Extract the (x, y) coordinate from the center of the cell holding the provided text.  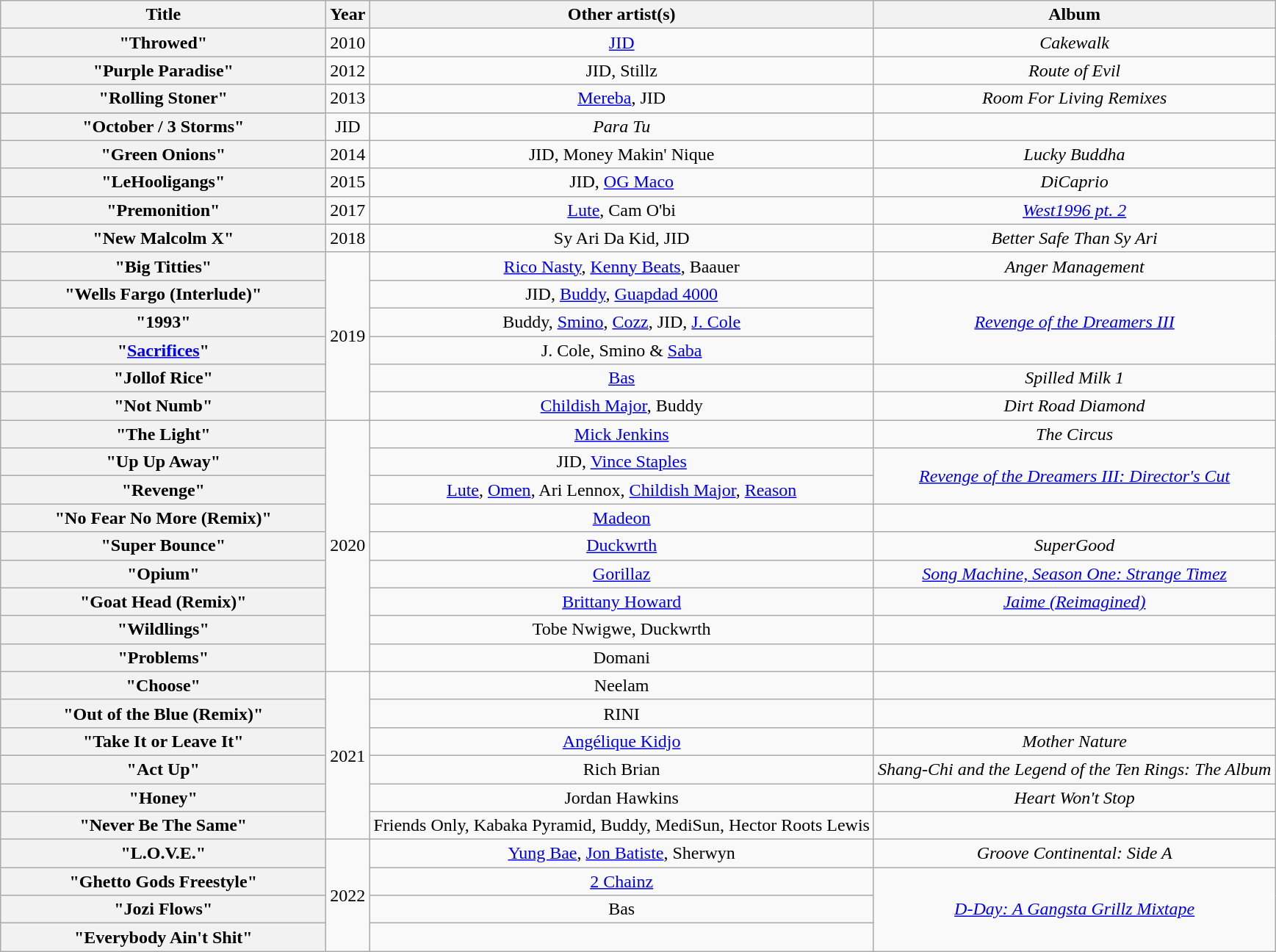
"The Light" (163, 434)
"Jozi Flows" (163, 909)
RINI (621, 713)
SuperGood (1074, 546)
Jaime (Reimagined) (1074, 602)
Jordan Hawkins (621, 797)
"Goat Head (Remix)" (163, 602)
Spilled Milk 1 (1074, 378)
2 Chainz (621, 881)
"Take It or Leave It" (163, 741)
"Big Titties" (163, 266)
"October / 3 Storms" (163, 126)
"Sacrifices" (163, 350)
The Circus (1074, 434)
Groove Continental: Side A (1074, 854)
2017 (348, 210)
2014 (348, 154)
"Revenge" (163, 490)
"1993" (163, 322)
Madeon (621, 518)
Buddy, Smino, Cozz, JID, J. Cole (621, 322)
Song Machine, Season One: Strange Timez (1074, 574)
2018 (348, 238)
"Premonition" (163, 210)
"Throwed" (163, 43)
Better Safe Than Sy Ari (1074, 238)
"Problems" (163, 657)
D-Day: A Gangsta Grillz Mixtape (1074, 909)
JID, Stillz (621, 71)
2019 (348, 336)
"Up Up Away" (163, 462)
2010 (348, 43)
"Wells Fargo (Interlude)" (163, 294)
"Out of the Blue (Remix)" (163, 713)
Mother Nature (1074, 741)
Title (163, 15)
"Wildlings" (163, 630)
Lute, Omen, Ari Lennox, Childish Major, Reason (621, 490)
West1996 pt. 2 (1074, 210)
"Honey" (163, 797)
"LeHooligangs" (163, 182)
"Purple Paradise" (163, 71)
Childish Major, Buddy (621, 406)
Friends Only, Kabaka Pyramid, Buddy, MediSun, Hector Roots Lewis (621, 826)
Lute, Cam O'bi (621, 210)
Rich Brian (621, 769)
Route of Evil (1074, 71)
Sy Ari Da Kid, JID (621, 238)
JID, Vince Staples (621, 462)
Rico Nasty, Kenny Beats, Baauer (621, 266)
Album (1074, 15)
Revenge of the Dreamers III (1074, 322)
Shang-Chi and the Legend of the Ten Rings: The Album (1074, 769)
Room For Living Remixes (1074, 98)
"Green Onions" (163, 154)
"L.O.V.E." (163, 854)
Anger Management (1074, 266)
Para Tu (621, 126)
2015 (348, 182)
Lucky Buddha (1074, 154)
2012 (348, 71)
J. Cole, Smino & Saba (621, 350)
2013 (348, 98)
"Never Be The Same" (163, 826)
Other artist(s) (621, 15)
Duckwrth (621, 546)
Year (348, 15)
"Jollof Rice" (163, 378)
"Super Bounce" (163, 546)
DiCaprio (1074, 182)
"Not Numb" (163, 406)
Revenge of the Dreamers III: Director's Cut (1074, 476)
"Act Up" (163, 769)
Domani (621, 657)
JID, OG Maco (621, 182)
"Rolling Stoner" (163, 98)
Tobe Nwigwe, Duckwrth (621, 630)
Mereba, JID (621, 98)
2021 (348, 755)
Yung Bae, Jon Batiste, Sherwyn (621, 854)
JID, Money Makin' Nique (621, 154)
2022 (348, 895)
"No Fear No More (Remix)" (163, 518)
Brittany Howard (621, 602)
Neelam (621, 685)
Dirt Road Diamond (1074, 406)
Cakewalk (1074, 43)
Mick Jenkins (621, 434)
"New Malcolm X" (163, 238)
Angélique Kidjo (621, 741)
"Opium" (163, 574)
2020 (348, 547)
"Ghetto Gods Freestyle" (163, 881)
Gorillaz (621, 574)
"Choose" (163, 685)
"Everybody Ain't Shit" (163, 937)
Heart Won't Stop (1074, 797)
JID, Buddy, Guapdad 4000 (621, 294)
